Provide the [X, Y] coordinate of the cell's center where the given text is located.  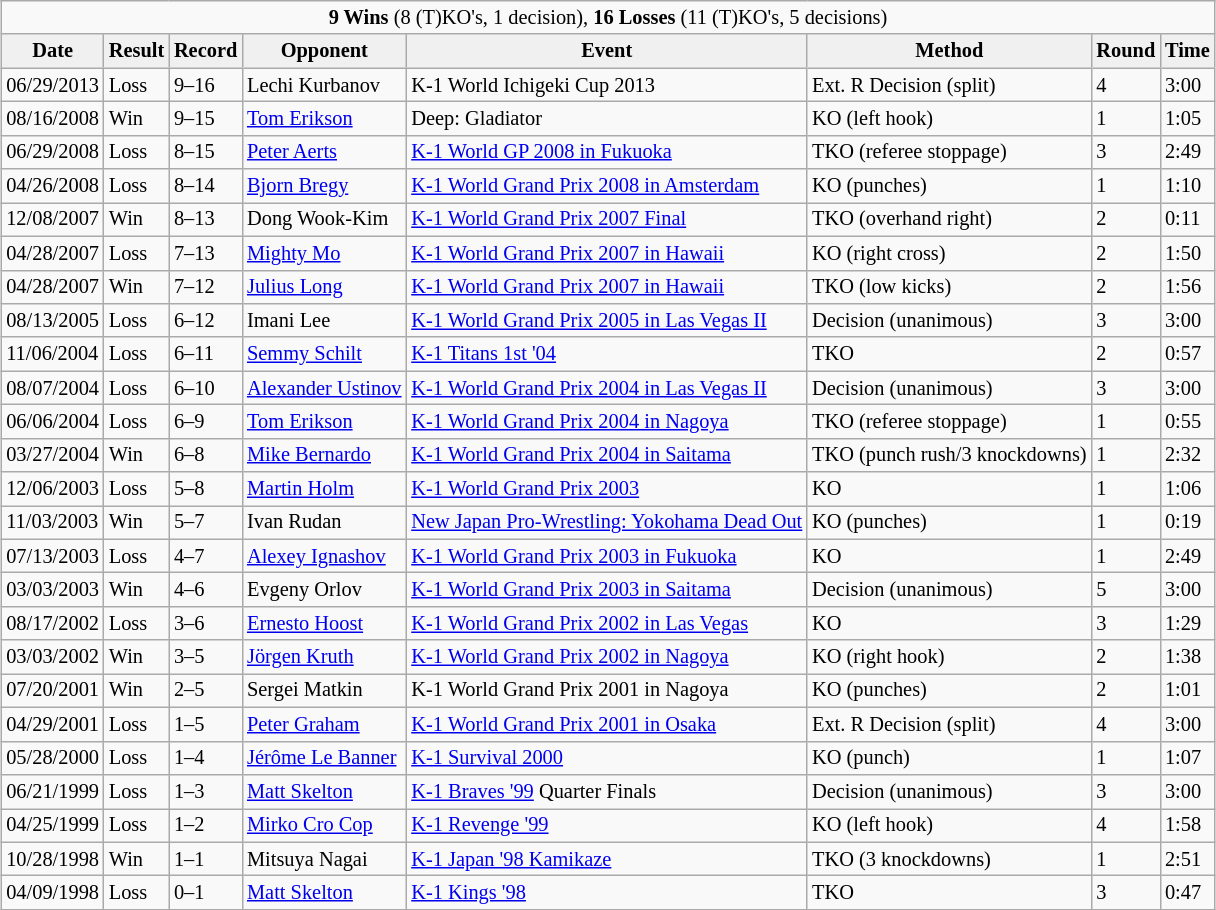
K-1 Braves '99 Quarter Finals [606, 792]
1–4 [206, 758]
6–8 [206, 455]
1:58 [1188, 825]
Mike Bernardo [324, 455]
Alexey Ignashov [324, 556]
04/29/2001 [52, 725]
0:55 [1188, 422]
K-1 World Grand Prix 2005 in Las Vegas II [606, 321]
Bjorn Bregy [324, 186]
Dong Wook-Kim [324, 220]
Round [1126, 51]
1–2 [206, 825]
K-1 Japan '98 Kamikaze [606, 859]
K-1 World Grand Prix 2004 in Saitama [606, 455]
11/03/2003 [52, 523]
11/06/2004 [52, 354]
5–8 [206, 489]
1:06 [1188, 489]
K-1 World Ichigeki Cup 2013 [606, 85]
6–12 [206, 321]
03/03/2003 [52, 590]
K-1 Kings '98 [606, 893]
1–5 [206, 725]
9–15 [206, 119]
Jörgen Kruth [324, 657]
Sergei Matkin [324, 691]
K-1 World Grand Prix 2007 Final [606, 220]
0:19 [1188, 523]
8–14 [206, 186]
07/13/2003 [52, 556]
9 Wins (8 (T)KO's, 1 decision), 16 Losses (11 (T)KO's, 5 decisions) [608, 18]
08/16/2008 [52, 119]
TKO (low kicks) [949, 287]
03/03/2002 [52, 657]
Deep: Gladiator [606, 119]
04/26/2008 [52, 186]
9–16 [206, 85]
3–6 [206, 624]
Time [1188, 51]
K-1 World Grand Prix 2001 in Nagoya [606, 691]
Mirko Cro Cop [324, 825]
6–9 [206, 422]
K-1 World Grand Prix 2003 [606, 489]
06/21/1999 [52, 792]
6–11 [206, 354]
06/06/2004 [52, 422]
K-1 World Grand Prix 2001 in Osaka [606, 725]
1:50 [1188, 253]
06/29/2013 [52, 85]
5–7 [206, 523]
K-1 World Grand Prix 2008 in Amsterdam [606, 186]
4–6 [206, 590]
8–15 [206, 152]
Imani Lee [324, 321]
K-1 Titans 1st '04 [606, 354]
4–7 [206, 556]
Ernesto Hoost [324, 624]
Mighty Mo [324, 253]
K-1 World Grand Prix 2002 in Las Vegas [606, 624]
KO (punch) [949, 758]
TKO (3 knockdowns) [949, 859]
Opponent [324, 51]
Jérôme Le Banner [324, 758]
1:07 [1188, 758]
K-1 Survival 2000 [606, 758]
04/09/1998 [52, 893]
Record [206, 51]
New Japan Pro-Wrestling: Yokohama Dead Out [606, 523]
2:32 [1188, 455]
K-1 World Grand Prix 2002 in Nagoya [606, 657]
1:29 [1188, 624]
K-1 Revenge '99 [606, 825]
Event [606, 51]
1:05 [1188, 119]
Ivan Rudan [324, 523]
06/29/2008 [52, 152]
K-1 World Grand Prix 2004 in Las Vegas II [606, 388]
1:56 [1188, 287]
10/28/1998 [52, 859]
Alexander Ustinov [324, 388]
Martin Holm [324, 489]
Semmy Schilt [324, 354]
0–1 [206, 893]
05/28/2000 [52, 758]
07/20/2001 [52, 691]
12/08/2007 [52, 220]
1:38 [1188, 657]
7–12 [206, 287]
1:10 [1188, 186]
04/25/1999 [52, 825]
Mitsuya Nagai [324, 859]
Peter Aerts [324, 152]
08/13/2005 [52, 321]
0:47 [1188, 893]
TKO (punch rush/3 knockdowns) [949, 455]
2:51 [1188, 859]
Result [136, 51]
1–3 [206, 792]
1–1 [206, 859]
8–13 [206, 220]
KO (right hook) [949, 657]
0:57 [1188, 354]
K-1 World Grand Prix 2003 in Fukuoka [606, 556]
Method [949, 51]
12/06/2003 [52, 489]
0:11 [1188, 220]
08/17/2002 [52, 624]
6–10 [206, 388]
Evgeny Orlov [324, 590]
5 [1126, 590]
Peter Graham [324, 725]
1:01 [1188, 691]
Date [52, 51]
2–5 [206, 691]
08/07/2004 [52, 388]
Julius Long [324, 287]
03/27/2004 [52, 455]
3–5 [206, 657]
KO (right cross) [949, 253]
K-1 World Grand Prix 2004 in Nagoya [606, 422]
7–13 [206, 253]
TKO (overhand right) [949, 220]
K-1 World GP 2008 in Fukuoka [606, 152]
K-1 World Grand Prix 2003 in Saitama [606, 590]
Lechi Kurbanov [324, 85]
